Capture the cell that displays the provided text and extract its [x, y] central coordinate. 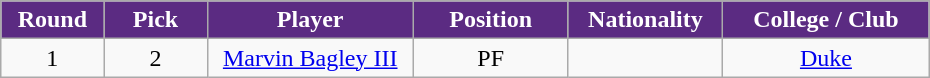
Duke [826, 58]
1 [52, 58]
Pick [156, 20]
Marvin Bagley III [310, 58]
2 [156, 58]
College / Club [826, 20]
Round [52, 20]
Position [490, 20]
Nationality [646, 20]
PF [490, 58]
Player [310, 20]
